Capture the cell that displays the provided text and extract its (x, y) central coordinate. 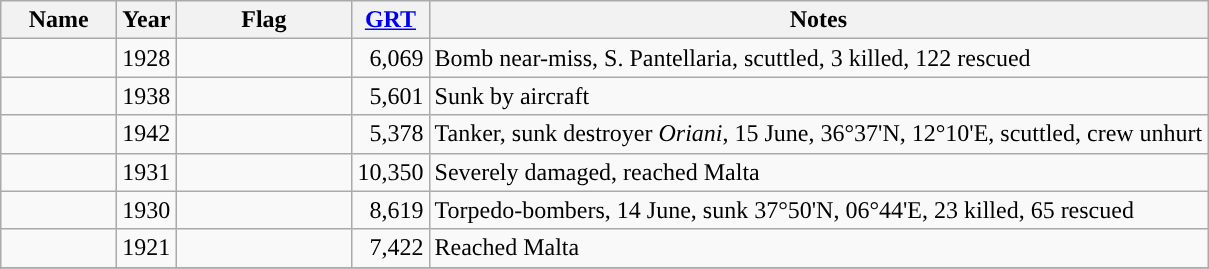
GRT (390, 20)
1942 (146, 134)
Tanker, sunk destroyer Oriani, 15 June, 36°37'N, 12°10'E, scuttled, crew unhurt (818, 134)
1931 (146, 172)
5,378 (390, 134)
Sunk by aircraft (818, 96)
6,069 (390, 58)
Severely damaged, reached Malta (818, 172)
1928 (146, 58)
Flag (264, 20)
Reached Malta (818, 248)
5,601 (390, 96)
Torpedo-bombers, 14 June, sunk 37°50'N, 06°44'E, 23 killed, 65 rescued (818, 210)
10,350 (390, 172)
1938 (146, 96)
Bomb near-miss, S. Pantellaria, scuttled, 3 killed, 122 rescued (818, 58)
Notes (818, 20)
7,422 (390, 248)
Name (59, 20)
Year (146, 20)
1921 (146, 248)
1930 (146, 210)
8,619 (390, 210)
